For the text-containing cell, return its midpoint in (X, Y) coordinate format. 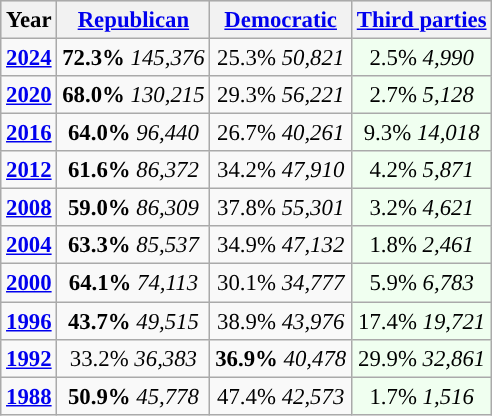
2008 (29, 208)
26.7% 40,261 (281, 133)
64.0% 96,440 (134, 133)
38.9% 43,976 (281, 321)
2024 (29, 58)
5.9% 6,783 (421, 283)
2004 (29, 245)
4.2% 5,871 (421, 170)
17.4% 19,721 (421, 321)
2.5% 4,990 (421, 58)
2000 (29, 283)
1996 (29, 321)
61.6% 86,372 (134, 170)
2012 (29, 170)
68.0% 130,215 (134, 95)
1992 (29, 358)
63.3% 85,537 (134, 245)
29.3% 56,221 (281, 95)
37.8% 55,301 (281, 208)
Year (29, 20)
1988 (29, 396)
34.2% 47,910 (281, 170)
Democratic (281, 20)
29.9% 32,861 (421, 358)
47.4% 42,573 (281, 396)
Third parties (421, 20)
43.7% 49,515 (134, 321)
2016 (29, 133)
36.9% 40,478 (281, 358)
2020 (29, 95)
30.1% 34,777 (281, 283)
64.1% 74,113 (134, 283)
1.7% 1,516 (421, 396)
50.9% 45,778 (134, 396)
1.8% 2,461 (421, 245)
72.3% 145,376 (134, 58)
33.2% 36,383 (134, 358)
9.3% 14,018 (421, 133)
25.3% 50,821 (281, 58)
2.7% 5,128 (421, 95)
34.9% 47,132 (281, 245)
Republican (134, 20)
3.2% 4,621 (421, 208)
59.0% 86,309 (134, 208)
